Return the (x, y) coordinate for the center point of the cell that contains the specified text.  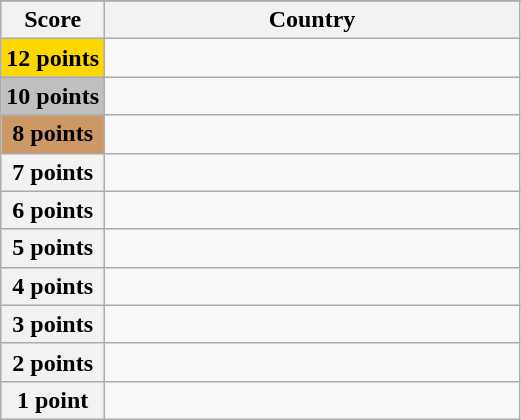
Country (312, 20)
12 points (53, 58)
10 points (53, 96)
3 points (53, 324)
2 points (53, 362)
5 points (53, 248)
1 point (53, 400)
Score (53, 20)
7 points (53, 172)
4 points (53, 286)
8 points (53, 134)
6 points (53, 210)
